Identify which cell holds the provided text, then report its (X, Y) central coordinate. 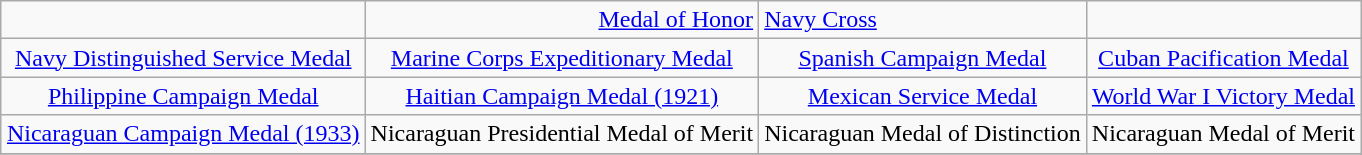
Marine Corps Expeditionary Medal (562, 58)
Nicaraguan Campaign Medal (1933) (183, 134)
Navy Cross (923, 20)
Medal of Honor (562, 20)
Nicaraguan Medal of Merit (1223, 134)
Mexican Service Medal (923, 96)
Spanish Campaign Medal (923, 58)
Nicaraguan Presidential Medal of Merit (562, 134)
Cuban Pacification Medal (1223, 58)
Philippine Campaign Medal (183, 96)
Nicaraguan Medal of Distinction (923, 134)
Haitian Campaign Medal (1921) (562, 96)
Navy Distinguished Service Medal (183, 58)
World War I Victory Medal (1223, 96)
